Capture the cell that displays the provided text and extract its (x, y) central coordinate. 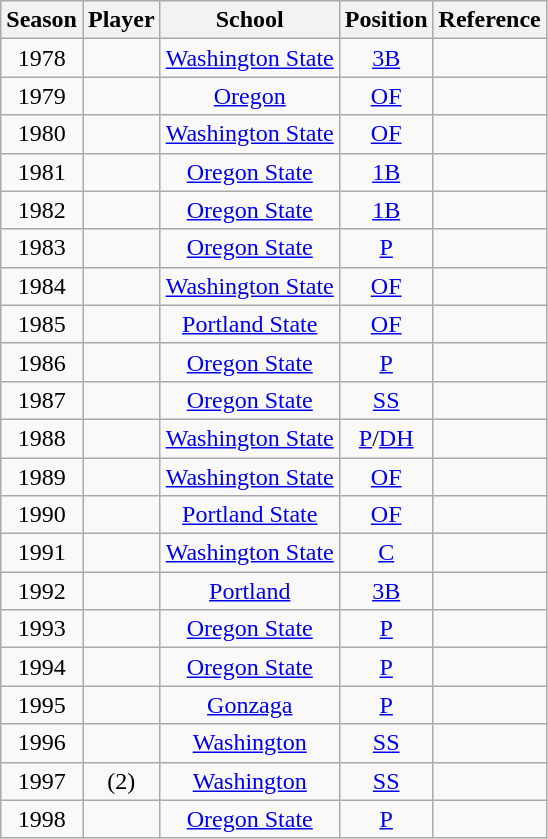
1981 (42, 172)
1990 (42, 515)
Oregon (250, 96)
1979 (42, 96)
1982 (42, 210)
1978 (42, 58)
1998 (42, 819)
Portland (250, 591)
1984 (42, 286)
1983 (42, 248)
1985 (42, 324)
1996 (42, 743)
(2) (121, 781)
1989 (42, 477)
School (250, 20)
Season (42, 20)
1995 (42, 705)
Player (121, 20)
1993 (42, 629)
1988 (42, 438)
C (386, 553)
1986 (42, 362)
1991 (42, 553)
1997 (42, 781)
P/DH (386, 438)
1992 (42, 591)
Position (386, 20)
Gonzaga (250, 705)
1980 (42, 134)
1987 (42, 400)
Reference (490, 20)
1994 (42, 667)
